Pinpoint the cell where the given text exists, returning its [x, y] midpoint coordinate. 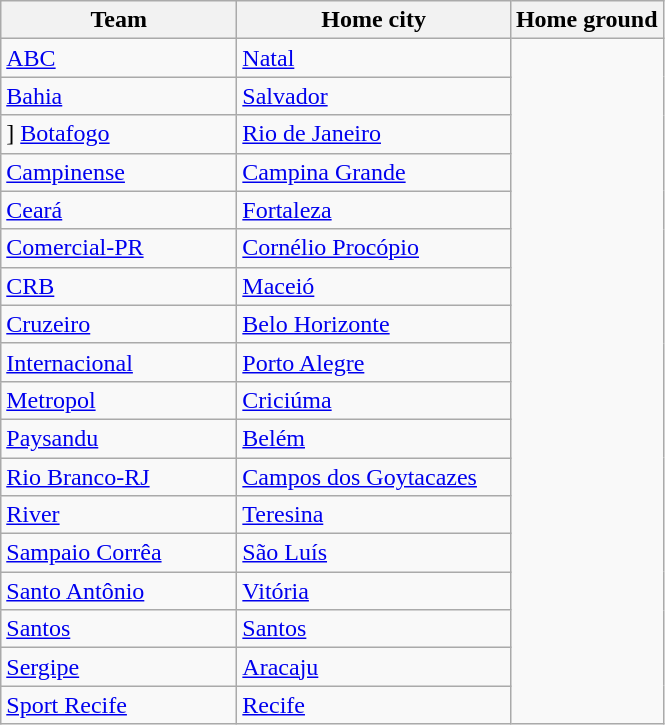
Cruzeiro [119, 324]
Santo Antônio [119, 591]
Metropol [119, 400]
Ceará [119, 210]
Rio Branco-RJ [119, 477]
Campinense [119, 172]
CRB [119, 286]
Sport Recife [119, 705]
Bahia [119, 96]
] Botafogo [119, 134]
Cornélio Procópio [374, 248]
Campina Grande [374, 172]
Home ground [586, 20]
River [119, 515]
Rio de Janeiro [374, 134]
Salvador [374, 96]
Belo Horizonte [374, 324]
Paysandu [119, 438]
Team [119, 20]
Internacional [119, 362]
Fortaleza [374, 210]
Recife [374, 705]
Comercial-PR [119, 248]
ABC [119, 58]
Home city [374, 20]
Sampaio Corrêa [119, 553]
Criciúma [374, 400]
Teresina [374, 515]
Belém [374, 438]
Maceió [374, 286]
Sergipe [119, 667]
Porto Alegre [374, 362]
Campos dos Goytacazes [374, 477]
Natal [374, 58]
São Luís [374, 553]
Aracaju [374, 667]
Vitória [374, 591]
